Output the (x, y) coordinate of the center of the cell containing the given text.  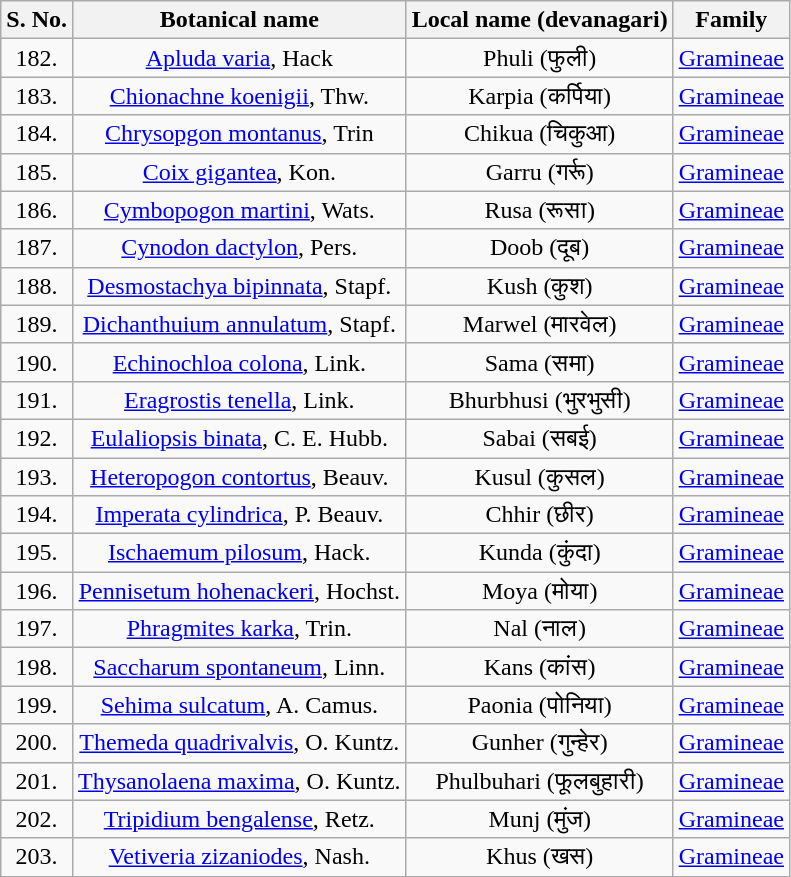
201. (37, 781)
192. (37, 438)
Phulbuhari (फूलबुहारी) (540, 781)
199. (37, 705)
Eragrostis tenella, Link. (239, 400)
194. (37, 515)
203. (37, 857)
Karpia (कर्पिया) (540, 96)
Gunher (गुन्हेर) (540, 743)
Khus (खस) (540, 857)
Vetiveria zizaniodes, Nash. (239, 857)
198. (37, 667)
S. No. (37, 20)
Munj (मुंज) (540, 819)
Garru (गर्रू) (540, 172)
Kusul (कुसल) (540, 477)
184. (37, 134)
196. (37, 591)
Imperata cylindrica, P. Beauv. (239, 515)
Sehima sulcatum, A. Camus. (239, 705)
Sabai (सबई) (540, 438)
Coix gigantea, Kon. (239, 172)
190. (37, 362)
Tripidium bengalense, Retz. (239, 819)
Pennisetum hohenackeri, Hochst. (239, 591)
Cymbopogon martini, Wats. (239, 210)
Chionachne koenigii, Thw. (239, 96)
Kunda (कुंदा) (540, 553)
Chikua (चिकुआ) (540, 134)
Paonia (पोनिया) (540, 705)
187. (37, 248)
185. (37, 172)
Phuli (फुली) (540, 58)
Dichanthuium annulatum, Stapf. (239, 324)
Eulaliopsis binata, C. E. Hubb. (239, 438)
191. (37, 400)
202. (37, 819)
Family (731, 20)
Ischaemum pilosum, Hack. (239, 553)
Thysanolaena maxima, O. Kuntz. (239, 781)
Nal (नाल) (540, 629)
193. (37, 477)
Saccharum spontaneum, Linn. (239, 667)
Moya (मोया) (540, 591)
Kush (कुश) (540, 286)
Doob (दूब) (540, 248)
182. (37, 58)
Bhurbhusi (भुरभुसी) (540, 400)
Echinochloa colona, Link. (239, 362)
Desmostachya bipinnata, Stapf. (239, 286)
200. (37, 743)
Local name (devanagari) (540, 20)
183. (37, 96)
Sama (समा) (540, 362)
186. (37, 210)
Apluda varia, Hack (239, 58)
188. (37, 286)
Rusa (रूसा) (540, 210)
Chrysopgon montanus, Trin (239, 134)
197. (37, 629)
Cynodon dactylon, Pers. (239, 248)
195. (37, 553)
Botanical name (239, 20)
Marwel (मारवेल) (540, 324)
Kans (कांस) (540, 667)
Heteropogon contortus, Beauv. (239, 477)
Chhir (छीर) (540, 515)
189. (37, 324)
Themeda quadrivalvis, O. Kuntz. (239, 743)
Phragmites karka, Trin. (239, 629)
